Provide the (x, y) coordinate of the cell's center where the given text is located.  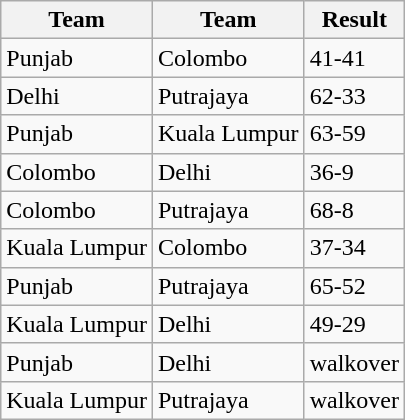
41-41 (354, 58)
36-9 (354, 172)
63-59 (354, 134)
Result (354, 20)
65-52 (354, 286)
49-29 (354, 324)
37-34 (354, 248)
68-8 (354, 210)
62-33 (354, 96)
